Return (X, Y) of the center of cell containing provided text 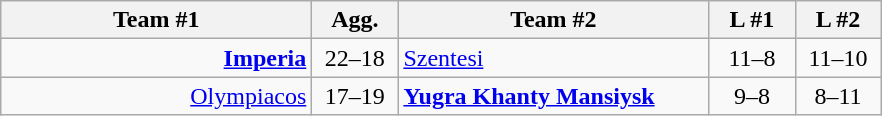
L #1 (752, 20)
8–11 (838, 96)
Agg. (355, 20)
Imperia (156, 58)
Yugra Khanty Mansiysk (554, 96)
22–18 (355, 58)
11–10 (838, 58)
11–8 (752, 58)
Team #1 (156, 20)
17–19 (355, 96)
9–8 (752, 96)
L #2 (838, 20)
Olympiacos (156, 96)
Team #2 (554, 20)
Szentesi (554, 58)
